Detect which cell encompasses the target text, then output its (X, Y) center coordinate. 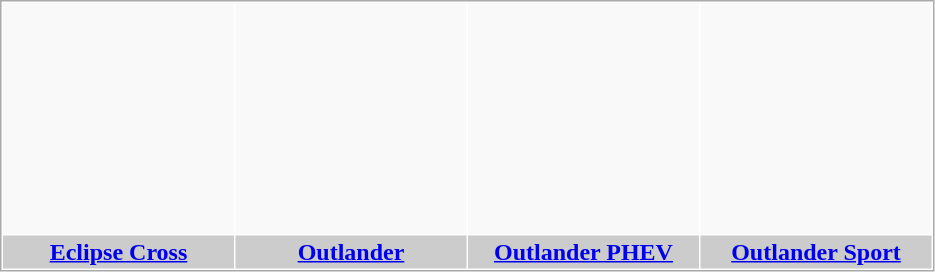
Outlander Sport (816, 252)
Outlander (352, 252)
Outlander PHEV (584, 252)
Eclipse Cross (118, 252)
